Find where the given text appears and provide that cell's center as [x, y] coordinate. 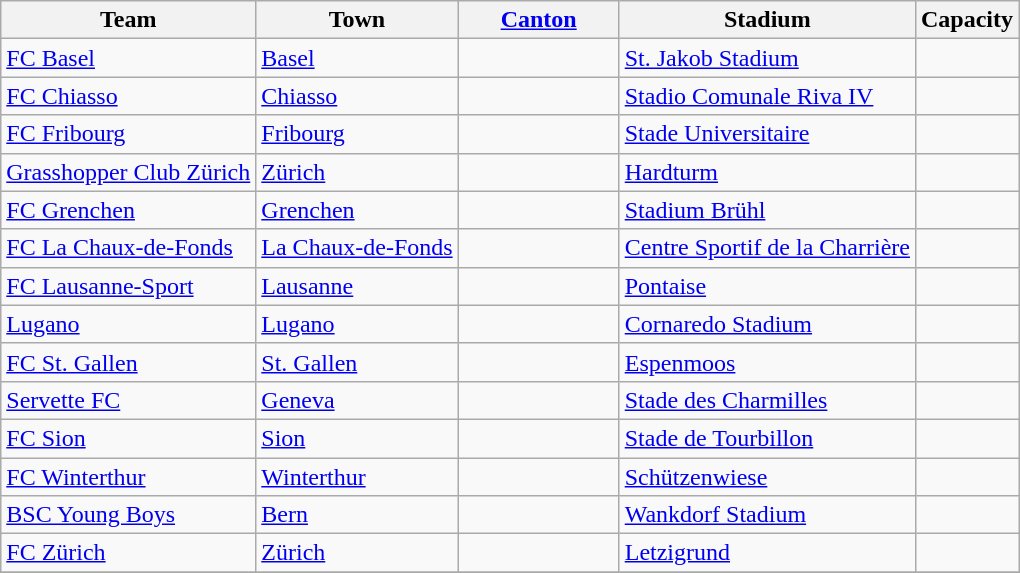
Canton [538, 20]
FC Grenchen [128, 210]
Geneva [357, 400]
FC Zürich [128, 553]
La Chaux-de-Fonds [357, 248]
Cornaredo Stadium [767, 324]
FC Lausanne-Sport [128, 286]
St. Jakob Stadium [767, 58]
Stade de Tourbillon [767, 438]
FC Fribourg [128, 134]
Sion [357, 438]
BSC Young Boys [128, 515]
Grasshopper Club Zürich [128, 172]
Lausanne [357, 286]
Wankdorf Stadium [767, 515]
FC Winterthur [128, 477]
FC Sion [128, 438]
Letzigrund [767, 553]
Schützenwiese [767, 477]
FC La Chaux-de-Fonds [128, 248]
FC Basel [128, 58]
Town [357, 20]
Fribourg [357, 134]
FC St. Gallen [128, 362]
Stadio Comunale Riva IV [767, 96]
Chiasso [357, 96]
Stadium Brühl [767, 210]
Stade des Charmilles [767, 400]
Servette FC [128, 400]
Pontaise [767, 286]
Hardturm [767, 172]
Espenmoos [767, 362]
St. Gallen [357, 362]
Winterthur [357, 477]
Stade Universitaire [767, 134]
Basel [357, 58]
Capacity [966, 20]
Team [128, 20]
Grenchen [357, 210]
Stadium [767, 20]
Bern [357, 515]
FC Chiasso [128, 96]
Centre Sportif de la Charrière [767, 248]
